Return (x, y) of the center of cell containing provided text 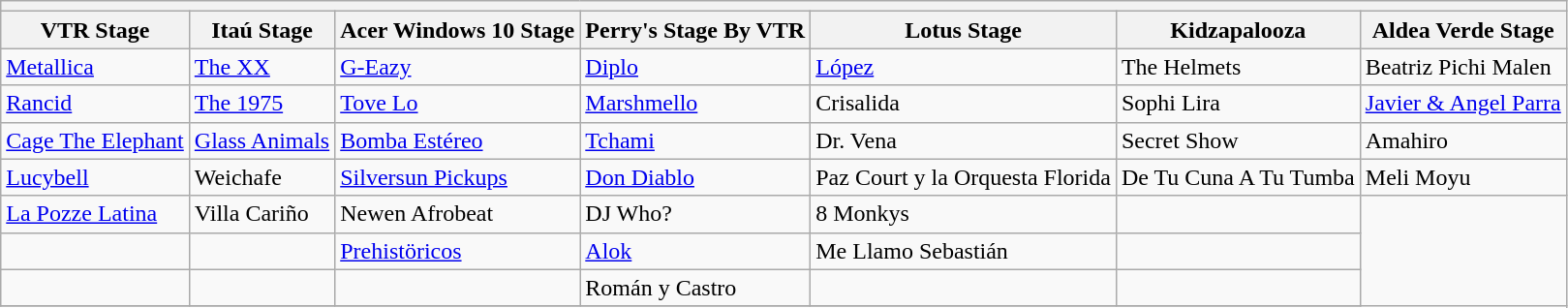
Beatriz Pichi Malen (1462, 67)
Lotus Stage (964, 30)
López (964, 67)
The Helmets (1238, 67)
Cage The Elephant (95, 140)
Weichafe (261, 177)
Dr. Vena (964, 140)
De Tu Cuna A Tu Tumba (1238, 177)
VTR Stage (95, 30)
The XX (261, 67)
Rancid (95, 104)
Aldea Verde Stage (1462, 30)
Sophi Lira (1238, 104)
The 1975 (261, 104)
Lucybell (95, 177)
G-Eazy (457, 67)
Silversun Pickups (457, 177)
Diplo (695, 67)
Tove Lo (457, 104)
Secret Show (1238, 140)
Metallica (95, 67)
Don Diablo (695, 177)
Acer Windows 10 Stage (457, 30)
Tchami (695, 140)
Javier & Angel Parra (1462, 104)
La Pozze Latina (95, 214)
Meli Moyu (1462, 177)
Paz Court y la Orquesta Florida (964, 177)
Glass Animals (261, 140)
Perry's Stage By VTR (695, 30)
Alok (695, 251)
Bomba Estéreo (457, 140)
Kidzapalooza (1238, 30)
DJ Who? (695, 214)
Itaú Stage (261, 30)
Crisalida (964, 104)
Marshmello (695, 104)
Román y Castro (695, 288)
Prehistöricos (457, 251)
Villa Cariño (261, 214)
Amahiro (1462, 140)
Newen Afrobeat (457, 214)
Me Llamo Sebastián (964, 251)
8 Monkys (964, 214)
